Identify which cell holds the provided text, then report its (X, Y) central coordinate. 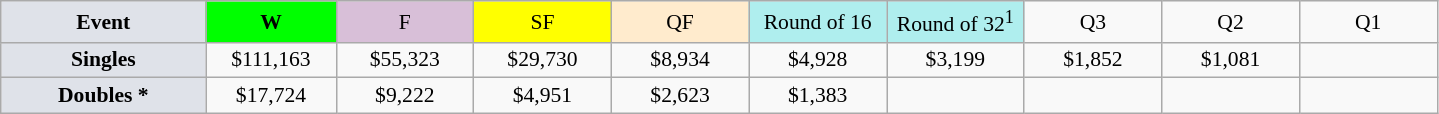
$8,934 (680, 60)
W (271, 22)
Round of 321 (955, 22)
Q2 (1231, 22)
QF (680, 22)
F (405, 22)
Q3 (1093, 22)
Singles (104, 60)
$1,383 (818, 96)
Round of 16 (818, 22)
$1,852 (1093, 60)
Q1 (1368, 22)
$111,163 (271, 60)
$17,724 (271, 96)
$4,928 (818, 60)
$4,951 (543, 96)
$9,222 (405, 96)
Event (104, 22)
$29,730 (543, 60)
$55,323 (405, 60)
Doubles * (104, 96)
$2,623 (680, 96)
$3,199 (955, 60)
SF (543, 22)
$1,081 (1231, 60)
